Pinpoint the cell where the given text exists, returning its [x, y] midpoint coordinate. 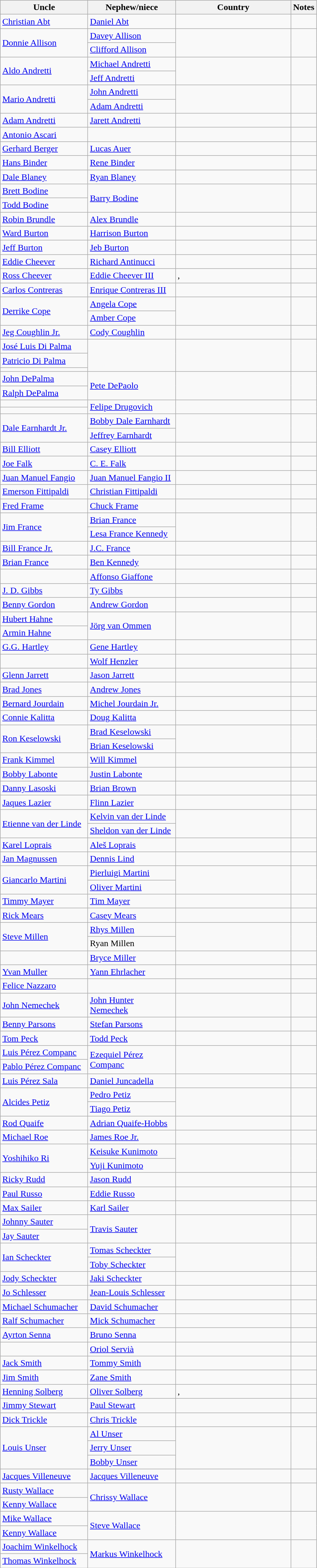
John DePalma [44, 378]
James Roe Jr. [132, 1137]
Dennis Lind [132, 859]
Antonio Ascari [44, 134]
Will Kimmel [132, 760]
G.G. Hartley [44, 647]
Flinn Lazier [132, 802]
Jaques Lazier [44, 802]
Eddie Russo [132, 1194]
Barry Bodine [132, 198]
Hubert Hahne [44, 619]
Gerhard Berger [44, 148]
Casey Mears [132, 915]
Jeff Andretti [132, 78]
Jason Rudd [132, 1180]
Richard Antinucci [132, 262]
John Nemechek [44, 1005]
Notes [304, 7]
Glenn Jarrett [44, 675]
David Schumacher [132, 1306]
Ryan Blaney [132, 177]
Jeb Burton [132, 247]
Ralph DePalma [44, 393]
C. E. Falk [132, 463]
Carlos Contreras [44, 290]
Pierluigi Martini [132, 873]
Dale Earnhardt Jr. [44, 428]
Jeffrey Earnhardt [132, 435]
Fred Frame [44, 506]
Affonso Giaffone [132, 576]
Christian Fittipaldi [132, 492]
Rod Quaife [44, 1123]
Ayrton Senna [44, 1335]
Jay Sauter [44, 1236]
Giancarlo Martini [44, 880]
Rhys Millen [132, 929]
Chrissy Wallace [132, 1497]
José Luis Di Palma [44, 346]
Nephew/niece [132, 7]
Jörg van Ommen [132, 626]
Keisuke Kunimoto [132, 1151]
Rene Binder [132, 163]
Bobby Labonte [44, 774]
Eddie Cheever III [132, 276]
Oriol Servià [132, 1349]
Jean-Louis Schlesser [132, 1292]
Mike Wallace [44, 1518]
Cody Coughlin [132, 332]
Joe Falk [44, 463]
Karel Loprais [44, 845]
Amber Cope [132, 318]
Ron Keselowski [44, 739]
Emerson Fittipaldi [44, 492]
Paul Russo [44, 1194]
Ralf Schumacher [44, 1321]
Brad Jones [44, 689]
Louis Unser [44, 1448]
Armin Hahne [44, 633]
Country [233, 7]
Stefan Parsons [132, 1024]
Juan Manuel Fangio II [132, 478]
Connie Kalitta [44, 718]
Jeg Coughlin Jr. [44, 332]
Tim Mayer [132, 901]
Max Sailer [44, 1208]
Yuji Kunimoto [132, 1165]
Derrike Cope [44, 311]
Casey Elliott [132, 449]
Bill France Jr. [44, 548]
Felipe Drugovich [132, 407]
Eddie Cheever [44, 262]
Travis Sauter [132, 1229]
Jimmy Stewart [44, 1405]
Christian Abt [44, 22]
Henning Solberg [44, 1391]
Michael Roe [44, 1137]
Andrew Gordon [132, 604]
Bryce Miller [132, 958]
Paul Stewart [132, 1405]
Todd Peck [132, 1038]
Robin Brundle [44, 219]
Donnie Allison [44, 43]
Etienne van der Linde [44, 823]
Gene Hartley [132, 647]
Brett Bodine [44, 191]
Jeff Burton [44, 247]
Uncle [44, 7]
Tomas Scheckter [132, 1250]
Todd Bodine [44, 205]
John Andretti [132, 92]
Bobby Dale Earnhardt [132, 421]
Patricio Di Palma [44, 360]
Daniel Abt [132, 22]
Jan Magnussen [44, 859]
Angela Cope [132, 304]
Lucas Auer [132, 148]
Ezequiel Pérez Companc [132, 1059]
Jaki Scheckter [132, 1278]
Oliver Martini [132, 887]
Bernard Jourdain [44, 703]
Tiago Petiz [132, 1109]
Tommy Smith [132, 1363]
Tom Peck [44, 1038]
Ross Cheever [44, 276]
Bruno Senna [132, 1335]
Brad Keselowski [132, 732]
Yann Ehrlacher [132, 972]
Hans Binder [44, 163]
Timmy Mayer [44, 901]
Michael Schumacher [44, 1306]
Brian Brown [132, 788]
Danny Lasoski [44, 788]
Alex Brundle [132, 219]
Felice Nazzaro [44, 986]
Ward Burton [44, 233]
Dick Trickle [44, 1420]
Kelvin van der Linde [132, 816]
Luis Pérez Companc [44, 1052]
Pablo Pérez Companc [44, 1066]
Daniel Juncadella [132, 1081]
Yoshihiko Ri [44, 1158]
Zane Smith [132, 1377]
Jo Schlesser [44, 1292]
Toby Scheckter [132, 1264]
Al Unser [132, 1434]
Andrew Jones [132, 689]
Chuck Frame [132, 506]
Jarett Andretti [132, 120]
Jim France [44, 527]
Adrian Quaife-Hobbs [132, 1123]
Ryan Millen [132, 944]
Benny Gordon [44, 604]
Ben Kennedy [132, 562]
Dale Blaney [44, 177]
Jim Smith [44, 1377]
Davey Allison [132, 36]
Brian Keselowski [132, 746]
Bill Elliott [44, 449]
Mick Schumacher [132, 1321]
Justin Labonte [132, 774]
Luis Pérez Sala [44, 1081]
Lesa France Kennedy [132, 534]
J. D. Gibbs [44, 590]
Joachim Winkelhock [44, 1547]
Rick Mears [44, 915]
Yvan Muller [44, 972]
Juan Manuel Fangio [44, 478]
Sheldon van der Linde [132, 830]
Thomas Winkelhock [44, 1561]
Bobby Unser [132, 1462]
J.C. France [132, 548]
Aldo Andretti [44, 71]
Oliver Solberg [132, 1391]
Ricky Rudd [44, 1180]
Alcides Petiz [44, 1102]
Jason Jarrett [132, 675]
Pete DePaolo [132, 386]
Mario Andretti [44, 99]
Johnny Sauter [44, 1222]
Pedro Petiz [132, 1095]
Jerry Unser [132, 1448]
Jack Smith [44, 1363]
John Hunter Nemechek [132, 1005]
Clifford Allison [132, 50]
Wolf Henzler [132, 661]
Ty Gibbs [132, 590]
Doug Kalitta [132, 718]
Benny Parsons [44, 1024]
Ian Scheckter [44, 1257]
Harrison Burton [132, 233]
Chris Trickle [132, 1420]
Karl Sailer [132, 1208]
Enrique Contreras III [132, 290]
Steve Wallace [132, 1525]
Michel Jourdain Jr. [132, 703]
Steve Millen [44, 936]
Jody Scheckter [44, 1278]
Aleš Loprais [132, 845]
Frank Kimmel [44, 760]
Rusty Wallace [44, 1490]
Markus Winkelhock [132, 1554]
Michael Andretti [132, 64]
